Capture the cell that displays the provided text and extract its [X, Y] central coordinate. 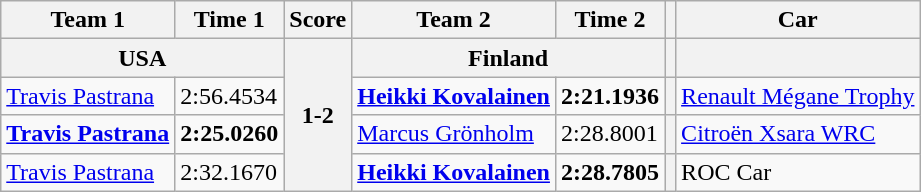
Time 2 [610, 20]
Time 1 [230, 20]
Team 1 [88, 20]
Finland [508, 58]
Team 2 [454, 20]
2:56.4534 [230, 96]
2:28.7805 [610, 172]
USA [142, 58]
1-2 [318, 115]
ROC Car [798, 172]
Marcus Grönholm [454, 134]
Score [318, 20]
2:21.1936 [610, 96]
2:32.1670 [230, 172]
Car [798, 20]
2:28.8001 [610, 134]
Citroën Xsara WRC [798, 134]
2:25.0260 [230, 134]
Renault Mégane Trophy [798, 96]
